Output the [x, y] coordinate of the center of the cell containing the given text.  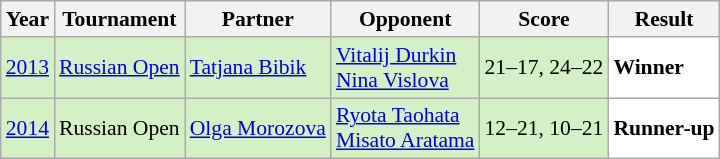
Partner [258, 19]
Tatjana Bibik [258, 68]
Tournament [120, 19]
2014 [28, 128]
2013 [28, 68]
Result [664, 19]
Opponent [406, 19]
Year [28, 19]
Runner-up [664, 128]
Olga Morozova [258, 128]
Ryota Taohata Misato Aratama [406, 128]
Winner [664, 68]
12–21, 10–21 [544, 128]
Vitalij Durkin Nina Vislova [406, 68]
21–17, 24–22 [544, 68]
Score [544, 19]
